Locate the cell with the specified text and output its [x, y] center coordinate. 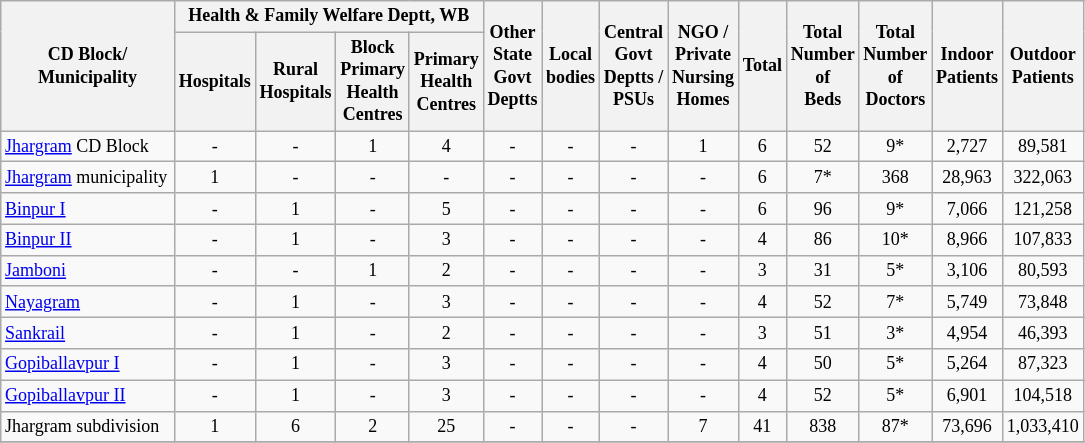
73,696 [968, 426]
322,063 [1042, 178]
Health & Family Welfare Deptt, WB [328, 16]
TotalNumberofBeds [822, 66]
5,264 [968, 364]
RuralHospitals [296, 82]
5 [446, 208]
838 [822, 426]
6,901 [968, 396]
7,066 [968, 208]
4,954 [968, 334]
OutdoorPatients [1042, 66]
BlockPrimaryHealthCentres [373, 82]
7 [704, 426]
Jhargram subdivision [88, 426]
87* [896, 426]
41 [762, 426]
Gopiballavpur I [88, 364]
1,033,410 [1042, 426]
10* [896, 240]
96 [822, 208]
107,833 [1042, 240]
46,393 [1042, 334]
86 [822, 240]
50 [822, 364]
CD Block/ Municipality [88, 66]
Binpur I [88, 208]
3* [896, 334]
TotalNumberofDoctors [896, 66]
5,749 [968, 302]
87,323 [1042, 364]
Localbodies [571, 66]
Binpur II [88, 240]
80,593 [1042, 270]
89,581 [1042, 146]
Jhargram CD Block [88, 146]
Sankrail [88, 334]
368 [896, 178]
Hospitals [214, 82]
3,106 [968, 270]
8,966 [968, 240]
Nayagram [88, 302]
CentralGovtDeptts /PSUs [633, 66]
PrimaryHealthCentres [446, 82]
51 [822, 334]
Jamboni [88, 270]
28,963 [968, 178]
2,727 [968, 146]
OtherStateGovtDeptts [512, 66]
31 [822, 270]
73,848 [1042, 302]
Gopiballavpur II [88, 396]
Total [762, 66]
NGO /PrivateNursingHomes [704, 66]
Jhargram municipality [88, 178]
IndoorPatients [968, 66]
121,258 [1042, 208]
25 [446, 426]
104,518 [1042, 396]
